Extract the (x, y) coordinate from the center of the cell holding the provided text.  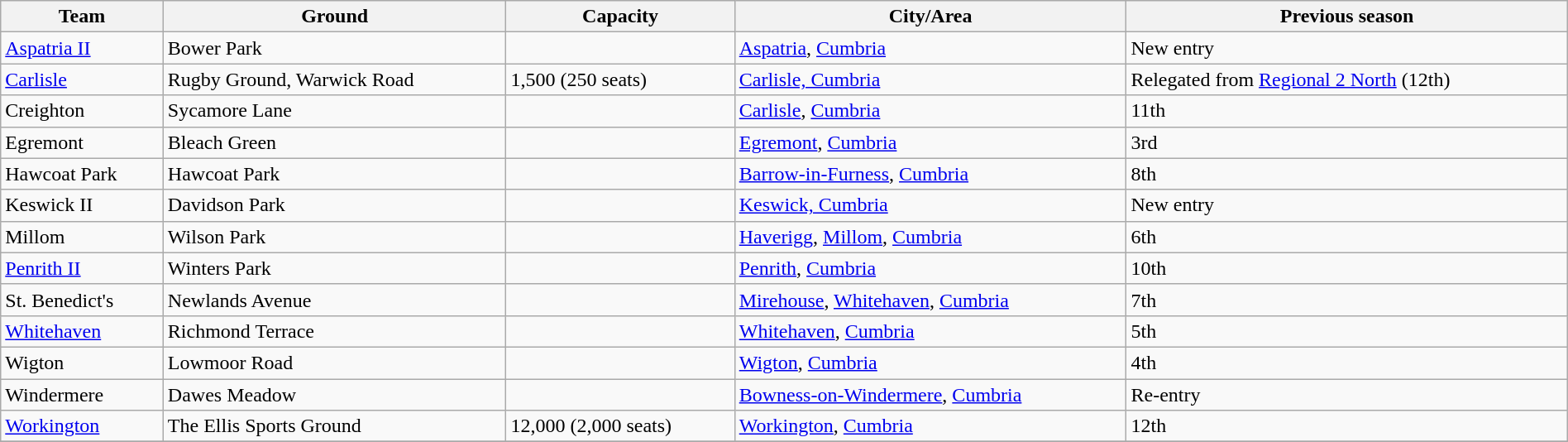
Wilson Park (334, 237)
Carlisle (83, 79)
7th (1346, 300)
Dawes Meadow (334, 395)
6th (1346, 237)
8th (1346, 174)
Egremont, Cumbria (930, 142)
Millom (83, 237)
Ground (334, 17)
Bowness-on-Windermere, Cumbria (930, 395)
Relegated from Regional 2 North (12th) (1346, 79)
3rd (1346, 142)
11th (1346, 111)
Team (83, 17)
Richmond Terrace (334, 331)
Haverigg, Millom, Cumbria (930, 237)
5th (1346, 331)
Rugby Ground, Warwick Road (334, 79)
Penrith II (83, 268)
Aspatria, Cumbria (930, 48)
Windermere (83, 395)
Aspatria II (83, 48)
Previous season (1346, 17)
Keswick II (83, 205)
The Ellis Sports Ground (334, 426)
Bower Park (334, 48)
Re-entry (1346, 395)
Creighton (83, 111)
Egremont (83, 142)
St. Benedict's (83, 300)
Wigton, Cumbria (930, 363)
4th (1346, 363)
Whitehaven (83, 331)
City/Area (930, 17)
Workington, Cumbria (930, 426)
Mirehouse, Whitehaven, Cumbria (930, 300)
Sycamore Lane (334, 111)
12,000 (2,000 seats) (620, 426)
Penrith, Cumbria (930, 268)
Capacity (620, 17)
Bleach Green (334, 142)
Keswick, Cumbria (930, 205)
10th (1346, 268)
Lowmoor Road (334, 363)
Winters Park (334, 268)
Wigton (83, 363)
Davidson Park (334, 205)
12th (1346, 426)
Barrow-in-Furness, Cumbria (930, 174)
Newlands Avenue (334, 300)
Workington (83, 426)
Whitehaven, Cumbria (930, 331)
1,500 (250 seats) (620, 79)
